Detect which cell encompasses the target text, then output its (X, Y) center coordinate. 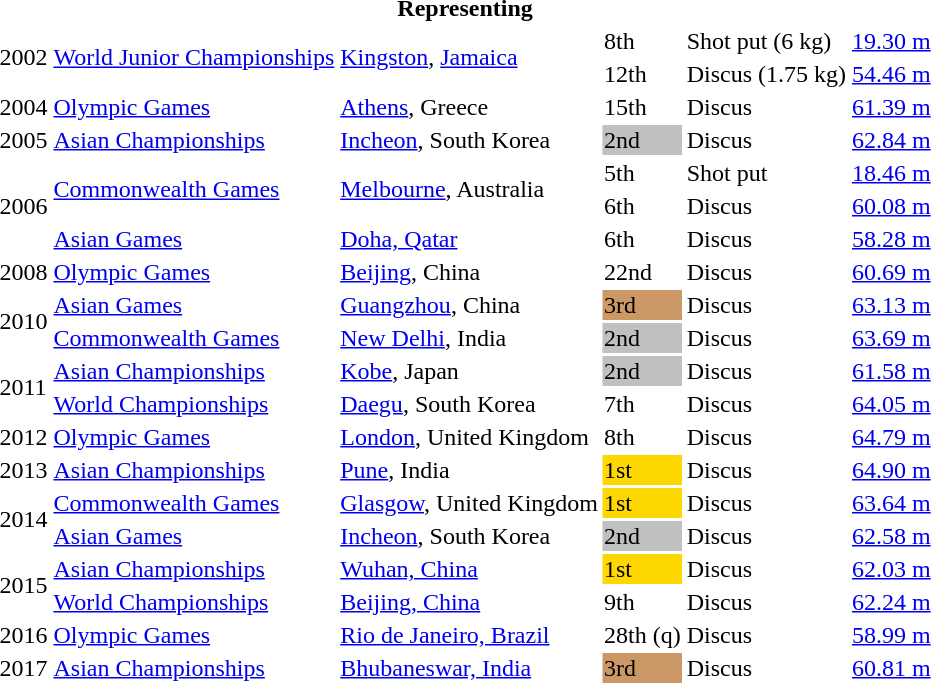
15th (642, 107)
World Junior Championships (194, 58)
Wuhan, China (470, 569)
New Delhi, India (470, 338)
Bhubaneswar, India (470, 668)
Rio de Janeiro, Brazil (470, 635)
Discus (1.75 kg) (766, 74)
22nd (642, 272)
28th (q) (642, 635)
Kobe, Japan (470, 371)
12th (642, 74)
Melbourne, Australia (470, 190)
London, United Kingdom (470, 437)
Glasgow, United Kingdom (470, 503)
Shot put (766, 173)
Shot put (6 kg) (766, 41)
7th (642, 404)
5th (642, 173)
Athens, Greece (470, 107)
Pune, India (470, 470)
9th (642, 602)
Kingston, Jamaica (470, 58)
Doha, Qatar (470, 239)
Daegu, South Korea (470, 404)
Guangzhou, China (470, 305)
